For the text-containing cell, return its midpoint in (x, y) coordinate format. 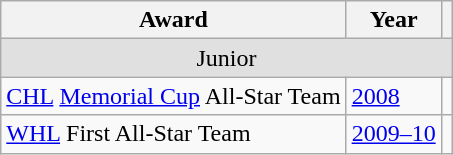
WHL First All-Star Team (174, 134)
2009–10 (394, 134)
Award (174, 20)
2008 (394, 96)
Year (394, 20)
CHL Memorial Cup All-Star Team (174, 96)
Junior (226, 58)
